Find where the given text appears and provide that cell's center as (x, y) coordinate. 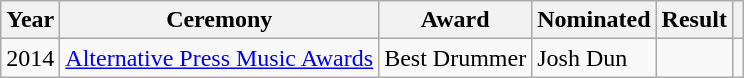
Result (694, 20)
Josh Dun (594, 58)
Ceremony (220, 20)
Nominated (594, 20)
Year (30, 20)
Award (456, 20)
Alternative Press Music Awards (220, 58)
2014 (30, 58)
Best Drummer (456, 58)
